Scan for the cell matching the given text and deliver its (X, Y) coordinate at center. 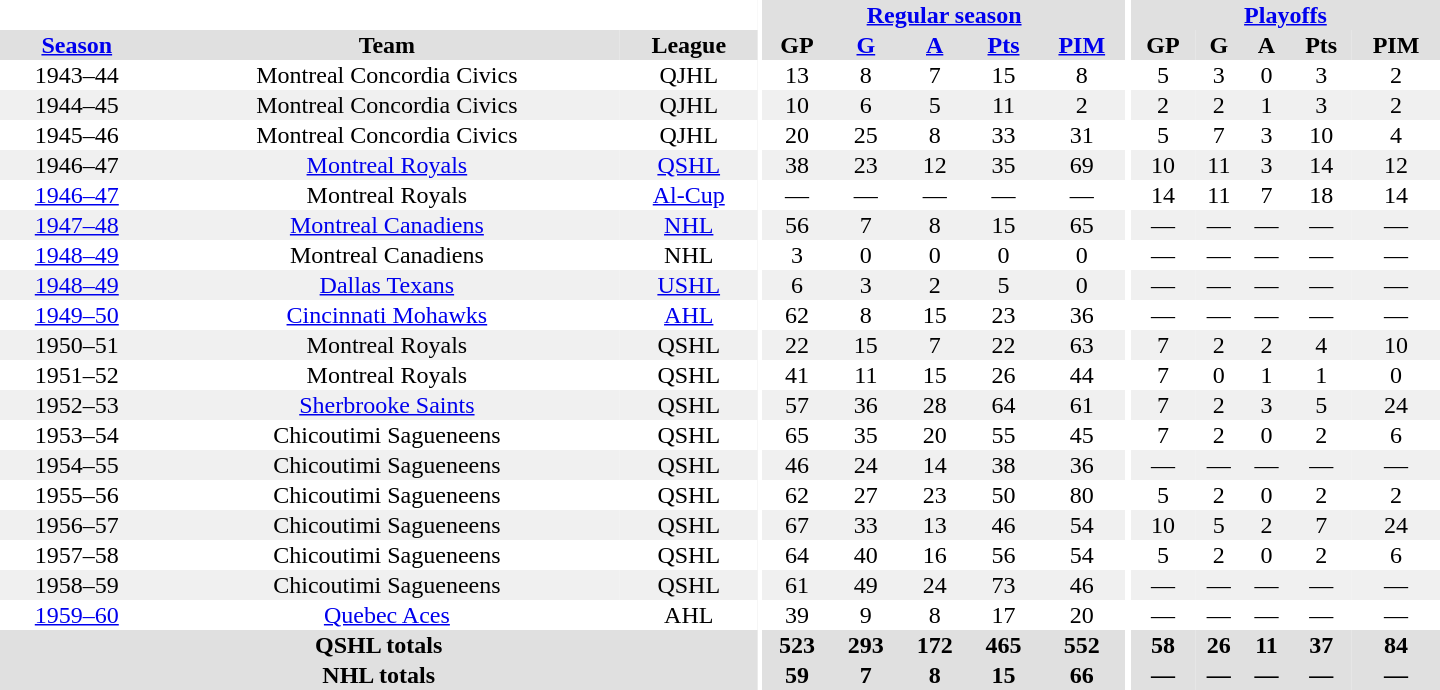
59 (798, 675)
45 (1082, 435)
37 (1321, 645)
293 (866, 645)
27 (866, 495)
172 (934, 645)
Regular season (944, 15)
Sherbrooke Saints (388, 405)
39 (798, 615)
73 (1004, 585)
QSHL totals (378, 645)
1959–60 (77, 615)
1950–51 (77, 345)
84 (1396, 645)
League (688, 45)
63 (1082, 345)
1949–50 (77, 315)
9 (866, 615)
69 (1082, 165)
1955–56 (77, 495)
49 (866, 585)
465 (1004, 645)
25 (866, 135)
Al-Cup (688, 195)
1958–59 (77, 585)
1947–48 (77, 225)
80 (1082, 495)
523 (798, 645)
40 (866, 555)
16 (934, 555)
Season (77, 45)
1951–52 (77, 375)
1944–45 (77, 105)
Quebec Aces (388, 615)
1956–57 (77, 525)
1952–53 (77, 405)
552 (1082, 645)
67 (798, 525)
66 (1082, 675)
1953–54 (77, 435)
50 (1004, 495)
1945–46 (77, 135)
44 (1082, 375)
1957–58 (77, 555)
58 (1163, 645)
55 (1004, 435)
17 (1004, 615)
Dallas Texans (388, 285)
Playoffs (1286, 15)
NHL totals (378, 675)
Team (388, 45)
41 (798, 375)
18 (1321, 195)
28 (934, 405)
1943–44 (77, 75)
1954–55 (77, 465)
57 (798, 405)
31 (1082, 135)
USHL (688, 285)
Cincinnati Mohawks (388, 315)
